Locate the cell with the specified text and output its (X, Y) center coordinate. 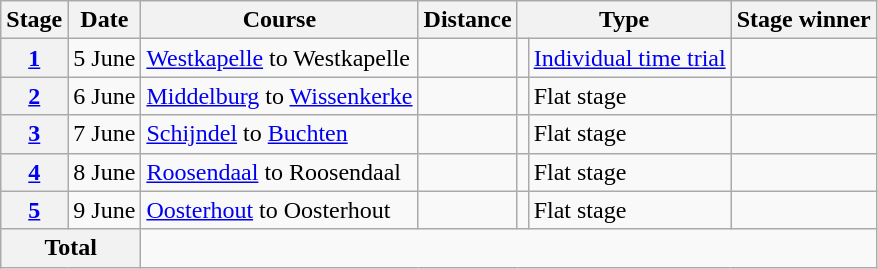
Stage winner (804, 20)
Date (104, 20)
2 (34, 96)
Type (624, 20)
Schijndel to Buchten (280, 134)
Middelburg to Wissenkerke (280, 96)
Total (71, 248)
Oosterhout to Oosterhout (280, 210)
Course (280, 20)
7 June (104, 134)
4 (34, 172)
Westkapelle to Westkapelle (280, 58)
6 June (104, 96)
9 June (104, 210)
1 (34, 58)
5 June (104, 58)
Roosendaal to Roosendaal (280, 172)
5 (34, 210)
8 June (104, 172)
Individual time trial (630, 58)
3 (34, 134)
Stage (34, 20)
Distance (468, 20)
